Identify which cell holds the provided text, then report its [x, y] central coordinate. 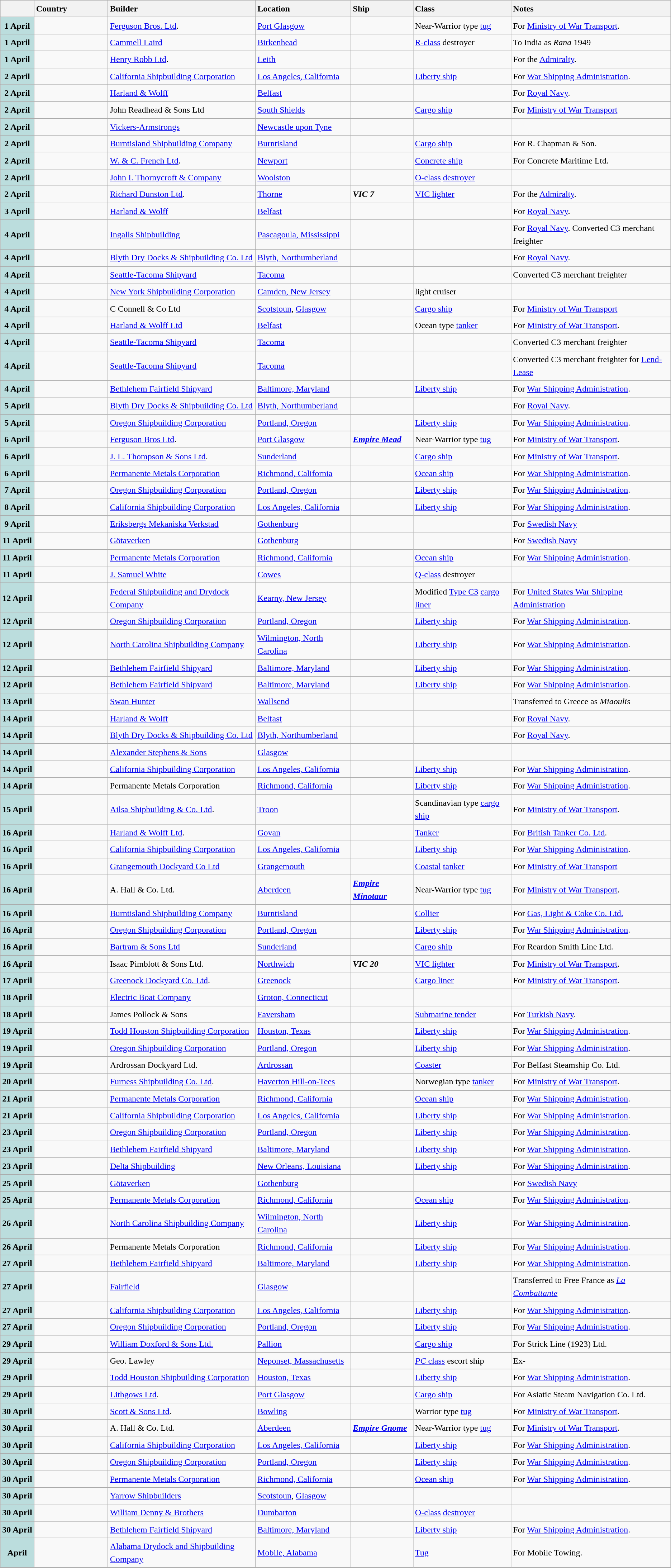
Ferguson Bros Ltd. [181, 440]
Faversham [303, 1014]
Warrior type tug [462, 1411]
Cargo liner [462, 980]
Bartram & Sons Ltd [181, 947]
Govan [303, 833]
Thorne [303, 194]
For Turkish Navy. [591, 1014]
John Readhead & Sons Ltd [181, 110]
7 April [17, 490]
VIC 7 [382, 194]
Northwich [303, 964]
Fairfield [181, 1287]
Furness Shipbuilding Co. Ltd. [181, 1081]
Country [71, 9]
Haverton Hill-on-Tees [303, 1081]
3 April [17, 212]
Scandinavian type cargo ship [462, 810]
Concrete ship [462, 161]
For Reardon Smith Line Ltd. [591, 947]
15 April [17, 810]
8 April [17, 507]
Geo. Lawley [181, 1360]
Location [303, 9]
17 April [17, 980]
Ailsa Shipbuilding & Co. Ltd. [181, 810]
Pascagoula, Mississippi [303, 235]
Ocean type tanker [462, 326]
9 April [17, 524]
Empire Mead [382, 440]
Lithgows Ltd. [181, 1395]
Ferguson Bros. Ltd. [181, 26]
Birkenhead [303, 42]
J. Samuel White [181, 574]
Empire Minotaur [382, 890]
Ardrossan [303, 1065]
Groton, Connecticut [303, 998]
Cammell Laird [181, 42]
Cowes [303, 574]
Pallion [303, 1344]
Eriksbergs Mekaniska Verkstad [181, 524]
Newport [303, 161]
C Connell & Co Ltd [181, 308]
Neponset, Massachusetts [303, 1360]
Swan Hunter [181, 701]
Ingalls Shipbuilding [181, 235]
Scott & Sons Ltd. [181, 1411]
For British Tanker Co. Ltd. [591, 833]
James Pollock & Sons [181, 1014]
Grangemouth [303, 866]
Coaster [462, 1065]
Troon [303, 810]
Q-class destroyer [462, 574]
Mobile, Alabama [303, 1553]
For Belfast Steamship Co. Ltd. [591, 1065]
For Mobile Towing. [591, 1553]
For Royal Navy. Converted C3 merchant freighter [591, 235]
For Concrete Maritime Ltd. [591, 161]
Federal Shipbuilding and Drydock Company [181, 598]
Dumbarton [303, 1512]
Converted C3 merchant freighter for Lend-Lease [591, 366]
Isaac Pimblott & Sons Ltd. [181, 964]
Submarine tender [462, 1014]
For R. Chapman & Son. [591, 143]
PC class escort ship [462, 1360]
Harland & Wolff Ltd. [181, 833]
John I. Thornycroft & Company [181, 177]
Collier [462, 913]
Class [462, 9]
For Gas, Light & Coke Co. Ltd. [591, 913]
April [17, 1553]
light cruiser [462, 292]
Newcastle upon Tyne [303, 127]
Electric Boat Company [181, 998]
Modified Type C3 cargo liner [462, 598]
Yarrow Shipbuilders [181, 1496]
Woolston [303, 177]
South Shields [303, 110]
Builder [181, 9]
Tanker [462, 833]
Notes [591, 9]
J. L. Thompson & Sons Ltd. [181, 456]
Harland & Wolff Ltd [181, 326]
Delta Shipbuilding [181, 1166]
Alabama Drydock and Shipbuilding Company [181, 1553]
20 April [17, 1081]
Kearny, New Jersey [303, 598]
Wallsend [303, 701]
R-class destroyer [462, 42]
Ex- [591, 1360]
Grangemouth Dockyard Co Ltd [181, 866]
William Doxford & Sons Ltd. [181, 1344]
Bowling [303, 1411]
Tug [462, 1553]
Norwegian type tanker [462, 1081]
Vickers-Armstrongs [181, 127]
Henry Robb Ltd. [181, 60]
For United States War Shipping Administration [591, 598]
To India as Rana 1949 [591, 42]
Ardrossan Dockyard Ltd. [181, 1065]
Greenock [303, 980]
For Strick Line (1923) Ltd. [591, 1344]
Empire Gnome [382, 1429]
Leith [303, 60]
Ship [382, 9]
Richard Dunston Ltd. [181, 194]
Coastal tanker [462, 866]
13 April [17, 701]
W. & C. French Ltd. [181, 161]
Alexander Stephens & Sons [181, 752]
For Asiatic Steam Navigation Co. Ltd. [591, 1395]
Greenock Dockyard Co. Ltd. [181, 980]
Transferred to Greece as Miaoulis [591, 701]
VIC 20 [382, 964]
New York Shipbuilding Corporation [181, 292]
Camden, New Jersey [303, 292]
New Orleans, Louisiana [303, 1166]
Transferred to Free France as La Combattante [591, 1287]
William Denny & Brothers [181, 1512]
